From the cell containing the given text, extract its center point as [X, Y] coordinate. 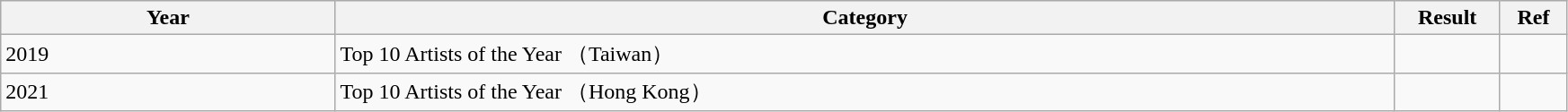
Year [168, 18]
Top 10 Artists of the Year （Taiwan） [864, 54]
Ref [1533, 18]
2021 [168, 91]
Top 10 Artists of the Year （Hong Kong） [864, 91]
Result [1447, 18]
Category [864, 18]
2019 [168, 54]
